From the cell containing the given text, extract its center point as (X, Y) coordinate. 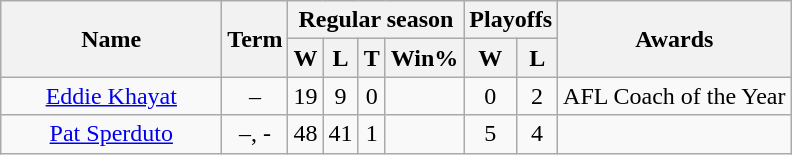
Term (255, 39)
1 (372, 134)
41 (340, 134)
Eddie Khayat (112, 96)
Pat Sperduto (112, 134)
4 (538, 134)
Name (112, 39)
9 (340, 96)
T (372, 58)
19 (306, 96)
– (255, 96)
Regular season (376, 20)
Win% (424, 58)
48 (306, 134)
Playoffs (511, 20)
2 (538, 96)
–, - (255, 134)
5 (490, 134)
Awards (674, 39)
AFL Coach of the Year (674, 96)
